Search for the cell housing the specified text and yield its [x, y] center coordinate. 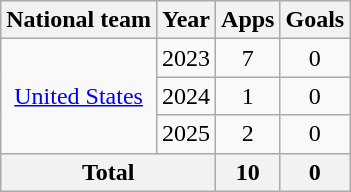
2024 [186, 96]
Apps [248, 20]
National team [79, 20]
10 [248, 172]
Total [108, 172]
1 [248, 96]
United States [79, 96]
2025 [186, 134]
Year [186, 20]
2023 [186, 58]
Goals [315, 20]
7 [248, 58]
2 [248, 134]
